From the cell containing the given text, extract its center point as [X, Y] coordinate. 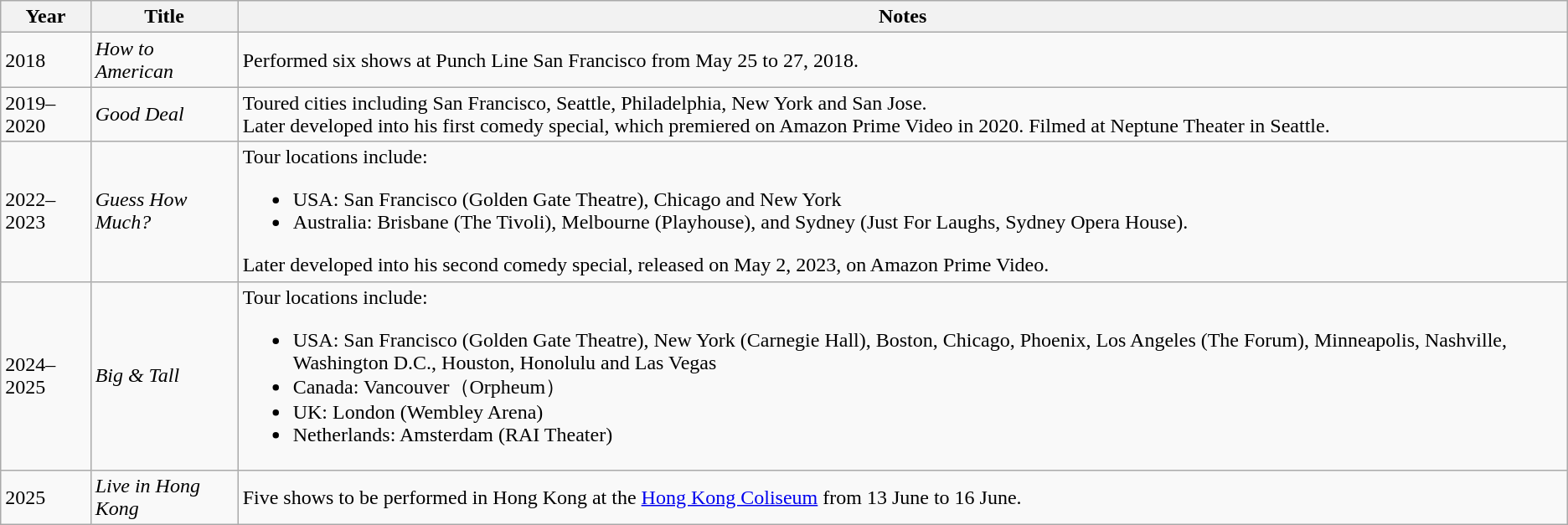
Performed six shows at Punch Line San Francisco from May 25 to 27, 2018. [903, 60]
Five shows to be performed in Hong Kong at the Hong Kong Coliseum from 13 June to 16 June. [903, 497]
Year [45, 17]
2019–2020 [45, 114]
How to American [164, 60]
Live in Hong Kong [164, 497]
Title [164, 17]
Notes [903, 17]
Big & Tall [164, 376]
2025 [45, 497]
2018 [45, 60]
Good Deal [164, 114]
Guess How Much? [164, 211]
2022–2023 [45, 211]
2024–2025 [45, 376]
